Locate the cell with the specified text and output its (x, y) center coordinate. 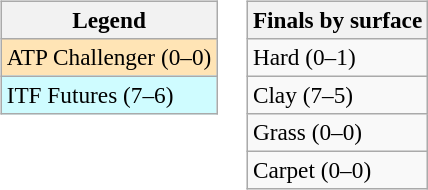
ITF Futures (7–6) (108, 95)
Carpet (0–0) (337, 171)
Finals by surface (337, 20)
Clay (7–5) (337, 95)
Hard (0–1) (337, 57)
Legend (108, 20)
Grass (0–0) (337, 133)
ATP Challenger (0–0) (108, 57)
